Extract the [x, y] coordinate from the center of the cell holding the provided text.  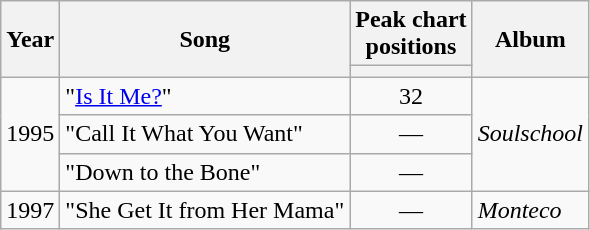
32 [411, 96]
"She Get It from Her Mama" [205, 210]
Peak chartpositions [411, 34]
"Down to the Bone" [205, 172]
"Is It Me?" [205, 96]
"Call It What You Want" [205, 134]
Monteco [530, 210]
Soulschool [530, 134]
Song [205, 39]
Year [30, 39]
1995 [30, 134]
1997 [30, 210]
Album [530, 39]
